Capture the cell that displays the provided text and extract its (x, y) central coordinate. 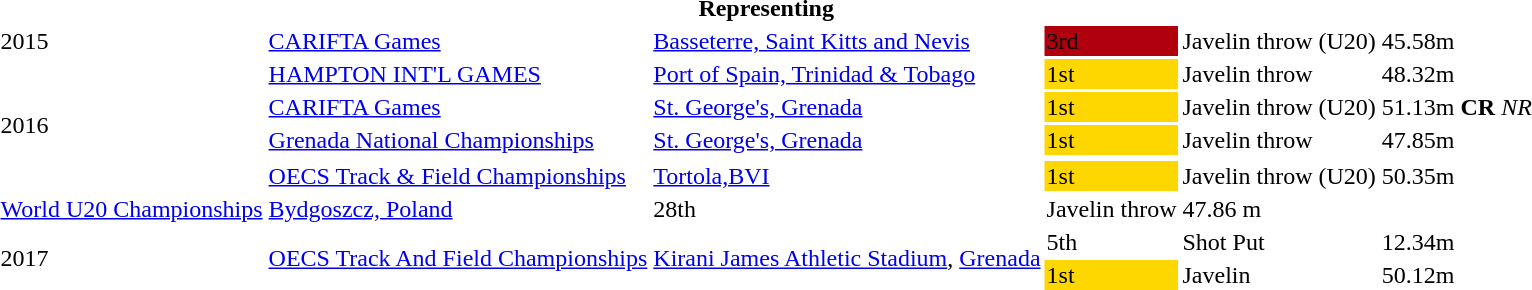
Basseterre, Saint Kitts and Nevis (847, 41)
47.86 m (1279, 209)
HAMPTON INT'L GAMES (458, 74)
Grenada National Championships (458, 140)
Javelin (1279, 275)
3rd (1112, 41)
Port of Spain, Trinidad & Tobago (847, 74)
OECS Track And Field Championships (458, 258)
Bydgoszcz, Poland (458, 209)
OECS Track & Field Championships (458, 176)
28th (847, 209)
5th (1112, 242)
Tortola,BVI (847, 176)
Shot Put (1279, 242)
Kirani James Athletic Stadium, Grenada (847, 258)
